Extract the [x, y] coordinate from the center of the cell holding the provided text.  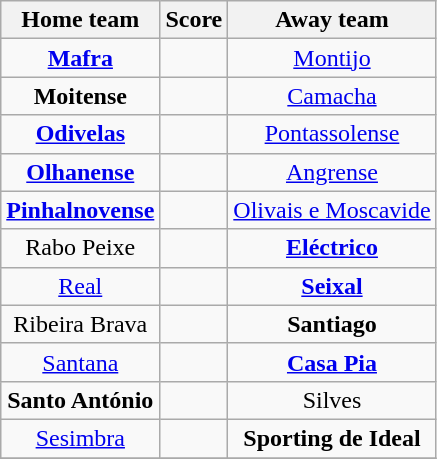
Mafra [80, 58]
Moitense [80, 96]
Eléctrico [332, 248]
Score [194, 20]
Rabo Peixe [80, 248]
Olivais e Moscavide [332, 210]
Santo António [80, 400]
Olhanense [80, 172]
Silves [332, 400]
Santiago [332, 324]
Casa Pia [332, 362]
Odivelas [80, 134]
Camacha [332, 96]
Angrense [332, 172]
Montijo [332, 58]
Away team [332, 20]
Pontassolense [332, 134]
Real [80, 286]
Seixal [332, 286]
Ribeira Brava [80, 324]
Pinhalnovense [80, 210]
Santana [80, 362]
Sesimbra [80, 438]
Home team [80, 20]
Sporting de Ideal [332, 438]
